Find where the given text appears and provide that cell's center as (x, y) coordinate. 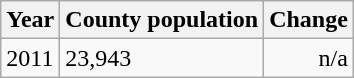
n/a (309, 58)
Year (30, 20)
2011 (30, 58)
23,943 (162, 58)
Change (309, 20)
County population (162, 20)
